Determine the (X, Y) coordinate at the center of the cell enclosing the given text.  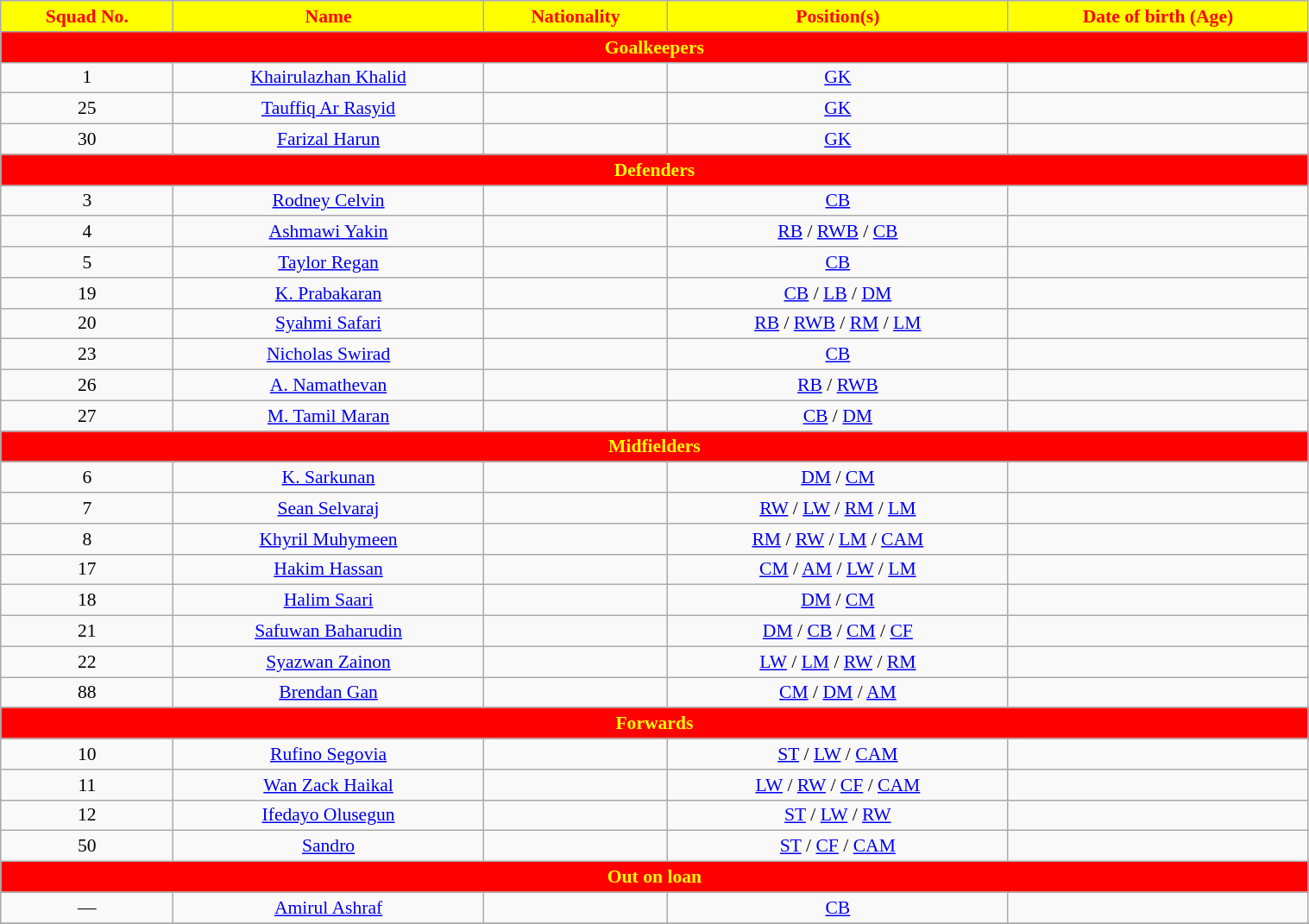
Forwards (654, 724)
1 (87, 78)
7 (87, 508)
22 (87, 662)
Out on loan (654, 877)
4 (87, 232)
17 (87, 569)
8 (87, 539)
Rufino Segovia (328, 754)
Khyril Muhymeen (328, 539)
Farizal Harun (328, 140)
DM / CB / CM / CF (838, 632)
12 (87, 815)
CB / LB / DM (838, 293)
Safuwan Baharudin (328, 632)
ST / LW / CAM (838, 754)
Sean Selvaraj (328, 508)
50 (87, 846)
Halim Saari (328, 600)
— (87, 908)
CB / DM (838, 416)
CM / AM / LW / LM (838, 569)
Khairulazhan Khalid (328, 78)
Ifedayo Olusegun (328, 815)
Date of birth (Age) (1158, 16)
RW / LW / RM / LM (838, 508)
K. Prabakaran (328, 293)
RB / RWB (838, 386)
RB / RWB / CB (838, 232)
18 (87, 600)
Ashmawi Yakin (328, 232)
88 (87, 693)
Brendan Gan (328, 693)
20 (87, 324)
K. Sarkunan (328, 478)
5 (87, 262)
Taylor Regan (328, 262)
23 (87, 355)
ST / CF / CAM (838, 846)
Rodney Celvin (328, 201)
Goalkeepers (654, 47)
Sandro (328, 846)
11 (87, 785)
CM / DM / AM (838, 693)
A. Namathevan (328, 386)
Midfielders (654, 447)
Defenders (654, 170)
Tauffiq Ar Rasyid (328, 109)
27 (87, 416)
Nicholas Swirad (328, 355)
LW / LM / RW / RM (838, 662)
Nationality (576, 16)
6 (87, 478)
RB / RWB / RM / LM (838, 324)
Syazwan Zainon (328, 662)
Syahmi Safari (328, 324)
Hakim Hassan (328, 569)
Amirul Ashraf (328, 908)
19 (87, 293)
26 (87, 386)
3 (87, 201)
10 (87, 754)
Wan Zack Haikal (328, 785)
Position(s) (838, 16)
21 (87, 632)
RM / RW / LM / CAM (838, 539)
LW / RW / CF / CAM (838, 785)
Name (328, 16)
Squad No. (87, 16)
30 (87, 140)
ST / LW / RW (838, 815)
25 (87, 109)
M. Tamil Maran (328, 416)
